Output the [x, y] coordinate of the center of the cell containing the given text.  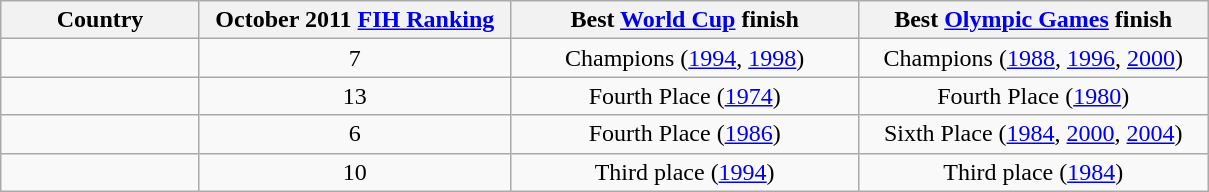
Champions (1988, 1996, 2000) [1034, 58]
10 [354, 172]
13 [354, 96]
Third place (1984) [1034, 172]
Champions (1994, 1998) [684, 58]
Fourth Place (1974) [684, 96]
Fourth Place (1980) [1034, 96]
Third place (1994) [684, 172]
Country [100, 20]
7 [354, 58]
Best World Cup finish [684, 20]
Best Olympic Games finish [1034, 20]
Sixth Place (1984, 2000, 2004) [1034, 134]
6 [354, 134]
Fourth Place (1986) [684, 134]
October 2011 FIH Ranking [354, 20]
